Capture the cell that displays the provided text and extract its (x, y) central coordinate. 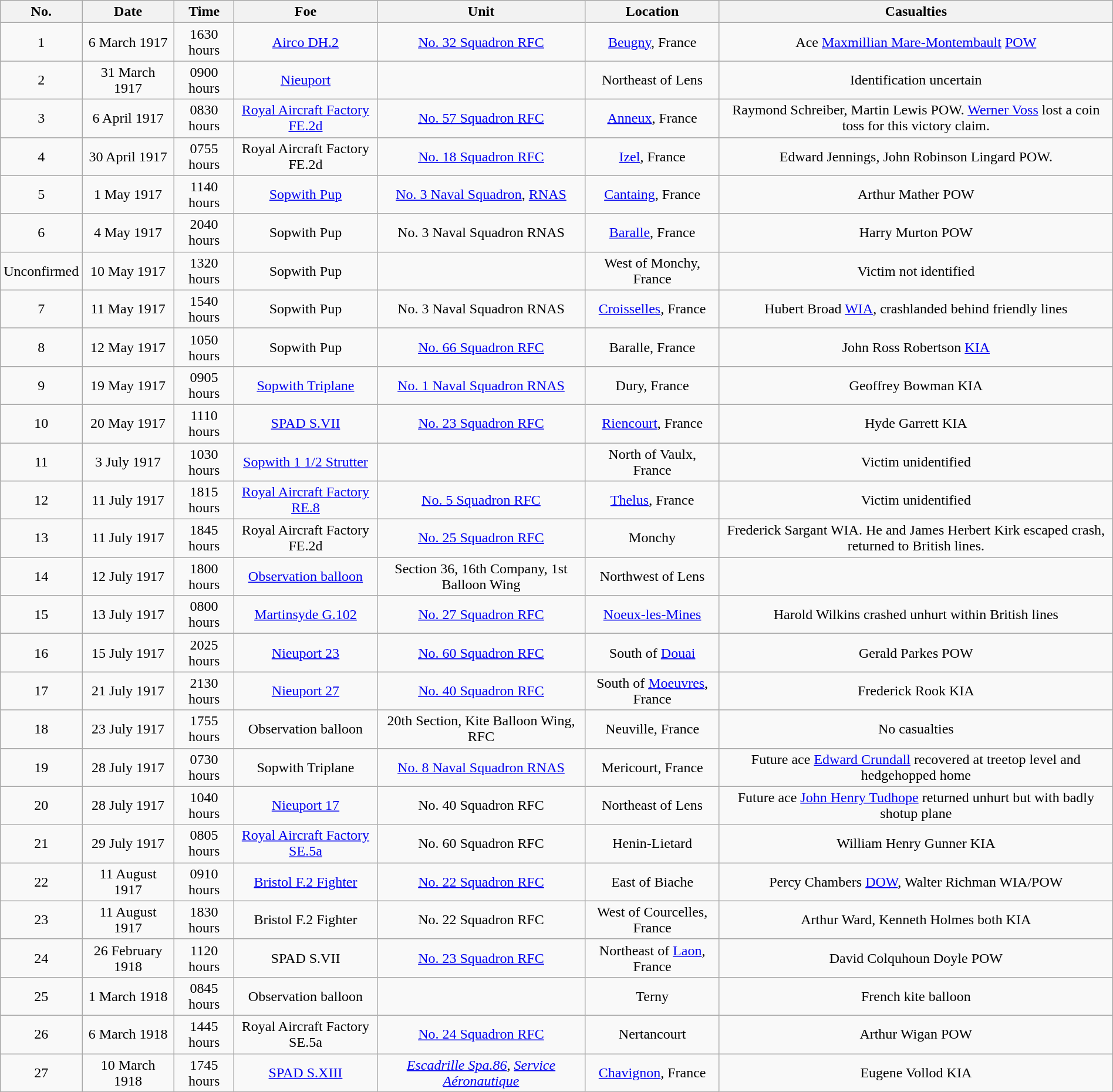
No. (41, 12)
14 (41, 576)
Neuville, France (653, 729)
Nieuport 23 (305, 653)
2130 hours (204, 691)
Mericourt, France (653, 768)
11 May 1917 (128, 309)
Hubert Broad WIA, crashlanded behind friendly lines (916, 309)
1 May 1917 (128, 195)
Anneux, France (653, 119)
20th Section, Kite Balloon Wing, RFC (481, 729)
1745 hours (204, 1073)
No. 66 Squadron RFC (481, 347)
No. 27 Squadron RFC (481, 615)
0805 hours (204, 844)
1540 hours (204, 309)
Future ace John Henry Tudhope returned unhurt but with badly shotup plane (916, 805)
West of Courcelles, France (653, 920)
8 (41, 347)
2040 hours (204, 232)
20 May 1917 (128, 424)
0730 hours (204, 768)
1030 hours (204, 461)
Frederick Sargant WIA. He and James Herbert Kirk escaped crash, returned to British lines. (916, 539)
Raymond Schreiber, Martin Lewis POW. Werner Voss lost a coin toss for this victory claim. (916, 119)
31 March 1917 (128, 80)
7 (41, 309)
1140 hours (204, 195)
18 (41, 729)
1630 hours (204, 42)
Unconfirmed (41, 271)
3 July 1917 (128, 461)
1320 hours (204, 271)
17 (41, 691)
12 (41, 500)
1800 hours (204, 576)
Gerald Parkes POW (916, 653)
Royal Aircraft Factory RE.8 (305, 500)
South of Douai (653, 653)
19 (41, 768)
Date (128, 12)
No. 3 Naval Squadron, RNAS (481, 195)
5 (41, 195)
19 May 1917 (128, 385)
0755 hours (204, 156)
Harry Murton POW (916, 232)
0905 hours (204, 385)
25 (41, 996)
10 (41, 424)
East of Biache (653, 881)
0900 hours (204, 80)
No casualties (916, 729)
Foe (305, 12)
0800 hours (204, 615)
Ace Maxmillian Mare-Montembault POW (916, 42)
David Colquhoun Doyle POW (916, 958)
No. 18 Squadron RFC (481, 156)
4 May 1917 (128, 232)
6 (41, 232)
30 April 1917 (128, 156)
22 (41, 881)
16 (41, 653)
No. 32 Squadron RFC (481, 42)
13 July 1917 (128, 615)
Airco DH.2 (305, 42)
Nieuport 27 (305, 691)
1445 hours (204, 1034)
23 July 1917 (128, 729)
William Henry Gunner KIA (916, 844)
2025 hours (204, 653)
20 (41, 805)
15 July 1917 (128, 653)
Dury, France (653, 385)
Martinsyde G.102 (305, 615)
3 (41, 119)
North of Vaulx, France (653, 461)
SPAD S.XIII (305, 1073)
2 (41, 80)
23 (41, 920)
Victim not identified (916, 271)
Northeast of Laon, France (653, 958)
No. 5 Squadron RFC (481, 500)
No. 24 Squadron RFC (481, 1034)
24 (41, 958)
1110 hours (204, 424)
21 (41, 844)
Noeux-les-Mines (653, 615)
11 (41, 461)
6 April 1917 (128, 119)
1 March 1918 (128, 996)
1755 hours (204, 729)
Casualties (916, 12)
27 (41, 1073)
1050 hours (204, 347)
Harold Wilkins crashed unhurt within British lines (916, 615)
No. 25 Squadron RFC (481, 539)
French kite balloon (916, 996)
Percy Chambers DOW, Walter Richman WIA/POW (916, 881)
1830 hours (204, 920)
Time (204, 12)
Monchy (653, 539)
Eugene Vollod KIA (916, 1073)
Terny (653, 996)
4 (41, 156)
Identification uncertain (916, 80)
No. 57 Squadron RFC (481, 119)
Izel, France (653, 156)
1 (41, 42)
Location (653, 12)
12 July 1917 (128, 576)
South of Moeuvres, France (653, 691)
13 (41, 539)
26 (41, 1034)
1815 hours (204, 500)
0910 hours (204, 881)
9 (41, 385)
Riencourt, France (653, 424)
29 July 1917 (128, 844)
0830 hours (204, 119)
Geoffrey Bowman KIA (916, 385)
Nieuport (305, 80)
6 March 1917 (128, 42)
10 March 1918 (128, 1073)
1845 hours (204, 539)
1040 hours (204, 805)
Thelus, France (653, 500)
Hyde Garrett KIA (916, 424)
Chavignon, France (653, 1073)
Arthur Mather POW (916, 195)
Section 36, 16th Company, 1st Balloon Wing (481, 576)
Beugny, France (653, 42)
Nieuport 17 (305, 805)
10 May 1917 (128, 271)
Arthur Ward, Kenneth Holmes both KIA (916, 920)
0845 hours (204, 996)
Frederick Rook KIA (916, 691)
Croisselles, France (653, 309)
Future ace Edward Crundall recovered at treetop level and hedgehopped home (916, 768)
West of Monchy, France (653, 271)
Arthur Wigan POW (916, 1034)
Edward Jennings, John Robinson Lingard POW. (916, 156)
No. 8 Naval Squadron RNAS (481, 768)
Nertancourt (653, 1034)
26 February 1918 (128, 958)
No. 1 Naval Squadron RNAS (481, 385)
Escadrille Spa.86, Service Aéronautique (481, 1073)
21 July 1917 (128, 691)
Northwest of Lens (653, 576)
John Ross Robertson KIA (916, 347)
15 (41, 615)
6 March 1918 (128, 1034)
Sopwith 1 1/2 Strutter (305, 461)
Unit (481, 12)
Cantaing, France (653, 195)
1120 hours (204, 958)
Henin-Lietard (653, 844)
12 May 1917 (128, 347)
